Provide the (X, Y) coordinate of the cell's center where the given text is located.  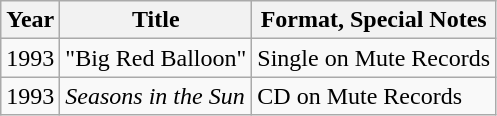
Single on Mute Records (374, 58)
Year (30, 20)
Format, Special Notes (374, 20)
Title (156, 20)
"Big Red Balloon" (156, 58)
CD on Mute Records (374, 96)
Seasons in the Sun (156, 96)
